From the cell containing the given text, extract its center point as (X, Y) coordinate. 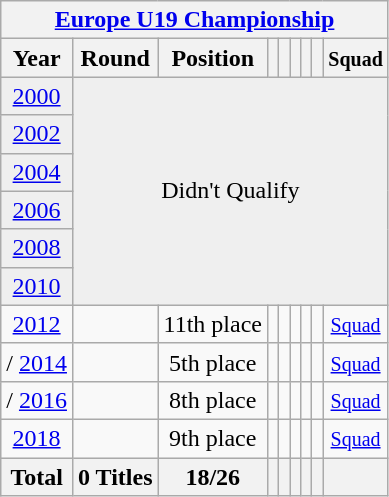
9th place (212, 438)
2002 (37, 134)
2000 (37, 96)
2010 (37, 286)
/ 2016 (37, 400)
/ 2014 (37, 362)
Round (115, 58)
2008 (37, 248)
2006 (37, 210)
2012 (37, 324)
18/26 (212, 477)
11th place (212, 324)
2004 (37, 172)
Total (37, 477)
Position (212, 58)
Year (37, 58)
0 Titles (115, 477)
2018 (37, 438)
Europe U19 Championship (195, 20)
Didn't Qualify (230, 191)
5th place (212, 362)
8th place (212, 400)
